Pinpoint the cell where the given text exists, returning its [X, Y] midpoint coordinate. 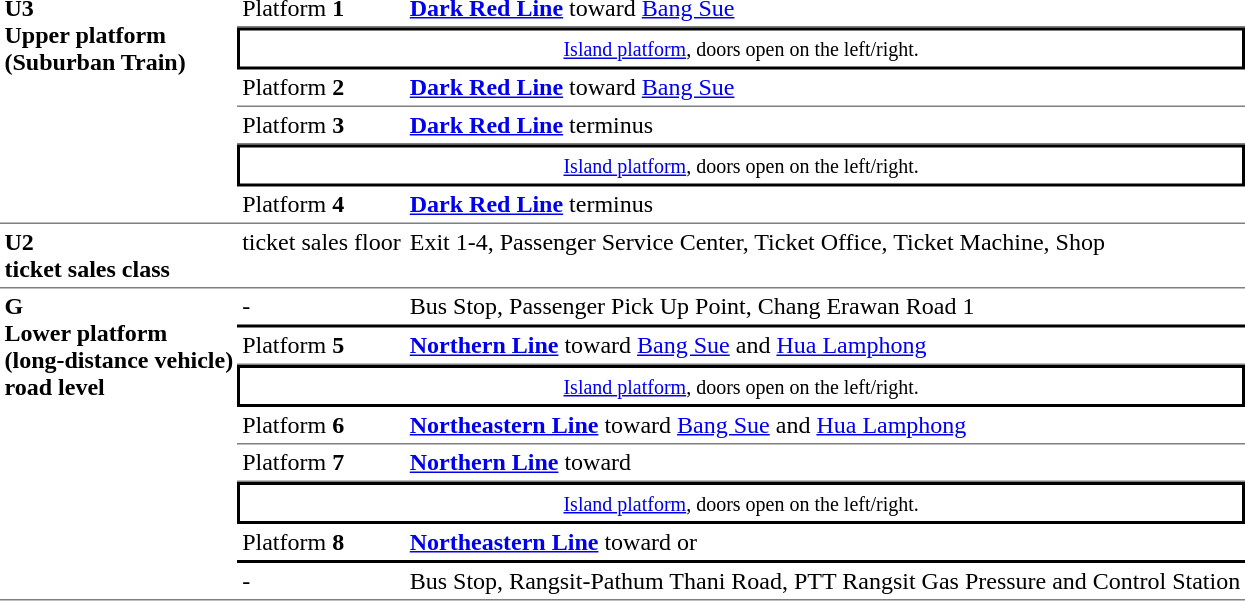
Platform 7 [322, 463]
GLower platform(long-distance vehicle)road level [119, 444]
Northeastern Line toward Bang Sue and Hua Lamphong [824, 426]
Exit 1-4, Passenger Service Center, Ticket Office, Ticket Machine, Shop [824, 256]
U2ticket sales class [119, 256]
Platform 3 [322, 126]
Platform 6 [322, 426]
Platform 2 [322, 89]
Bus Stop, Passenger Pick Up Point, Chang Erawan Road 1 [824, 308]
Platform 5 [322, 347]
Dark Red Line toward Bang Sue [824, 89]
Northern Line toward Bang Sue and Hua Lamphong [824, 347]
Platform 8 [322, 544]
Platform 4 [322, 205]
Bus Stop, Rangsit-Pathum Thani Road, PTT Rangsit Gas Pressure and Control Station [824, 582]
Northern Line toward [824, 463]
ticket sales floor [322, 256]
Northeastern Line toward or [824, 544]
